Return the [X, Y] coordinate for the center point of the cell that contains the specified text.  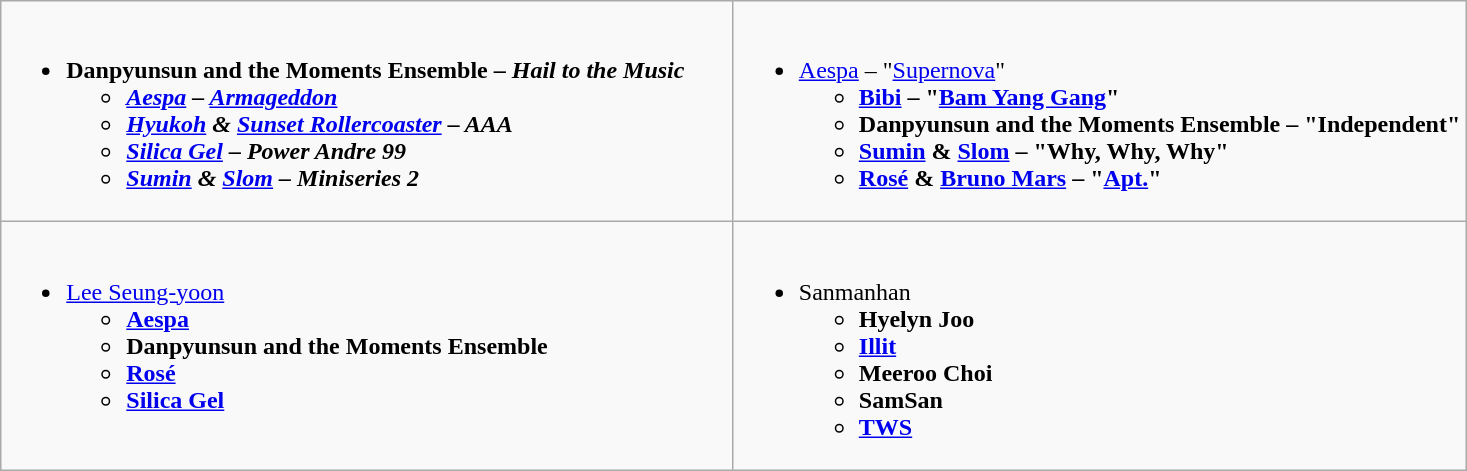
Sanmanhan Hyelyn JooIllitMeeroo ChoiSamSanTWS [1100, 346]
Aespa – "Supernova" Bibi – "Bam Yang Gang"Danpyunsun and the Moments Ensemble – "Independent"Sumin & Slom – "Why, Why, Why"Rosé & Bruno Mars – "Apt." [1100, 112]
Lee Seung-yoon AespaDanpyunsun and the Moments EnsembleRoséSilica Gel [368, 346]
